Provide the [X, Y] coordinate of the cell's center where the given text is located.  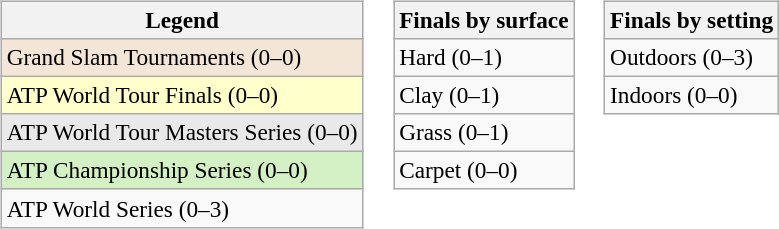
Clay (0–1) [484, 95]
Grass (0–1) [484, 133]
ATP World Tour Finals (0–0) [182, 95]
Hard (0–1) [484, 57]
Outdoors (0–3) [692, 57]
Finals by setting [692, 20]
Carpet (0–0) [484, 171]
Finals by surface [484, 20]
Indoors (0–0) [692, 95]
ATP World Series (0–3) [182, 208]
Grand Slam Tournaments (0–0) [182, 57]
ATP World Tour Masters Series (0–0) [182, 133]
ATP Championship Series (0–0) [182, 171]
Legend [182, 20]
